For the text-containing cell, return its midpoint in (x, y) coordinate format. 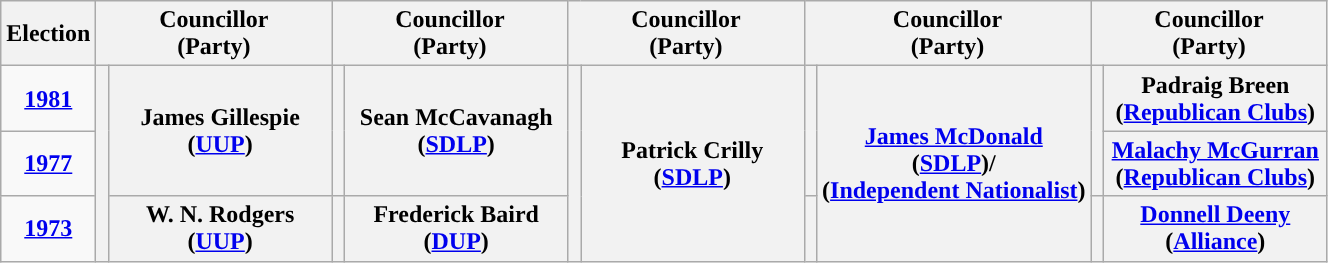
James McDonald (SDLP)/ (Independent Nationalist) (954, 164)
Election (48, 34)
1981 (48, 98)
James Gillespie (UUP) (220, 131)
Malachy McGurran (Republican Clubs) (1216, 164)
W. N. Rodgers (UUP) (220, 228)
1973 (48, 228)
Patrick Crilly (SDLP) (692, 164)
Sean McCavanagh (SDLP) (456, 131)
Donnell Deeny (Alliance) (1216, 228)
Padraig Breen (Republican Clubs) (1216, 98)
1977 (48, 164)
Frederick Baird (DUP) (456, 228)
